Return [X, Y] of the center of cell containing provided text 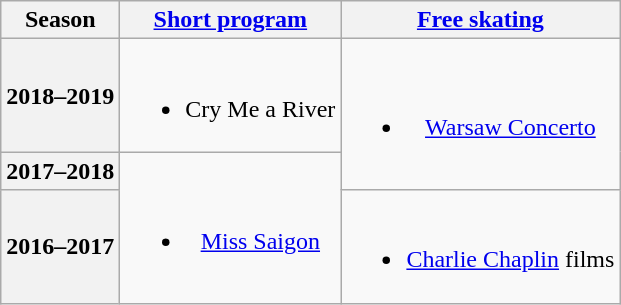
Short program [230, 20]
Cry Me a River [230, 96]
Season [60, 20]
Charlie Chaplin films [480, 246]
Free skating [480, 20]
2016–2017 [60, 246]
2018–2019 [60, 96]
2017–2018 [60, 171]
Warsaw Concerto [480, 114]
Miss Saigon [230, 228]
